For the text-containing cell, return its midpoint in (x, y) coordinate format. 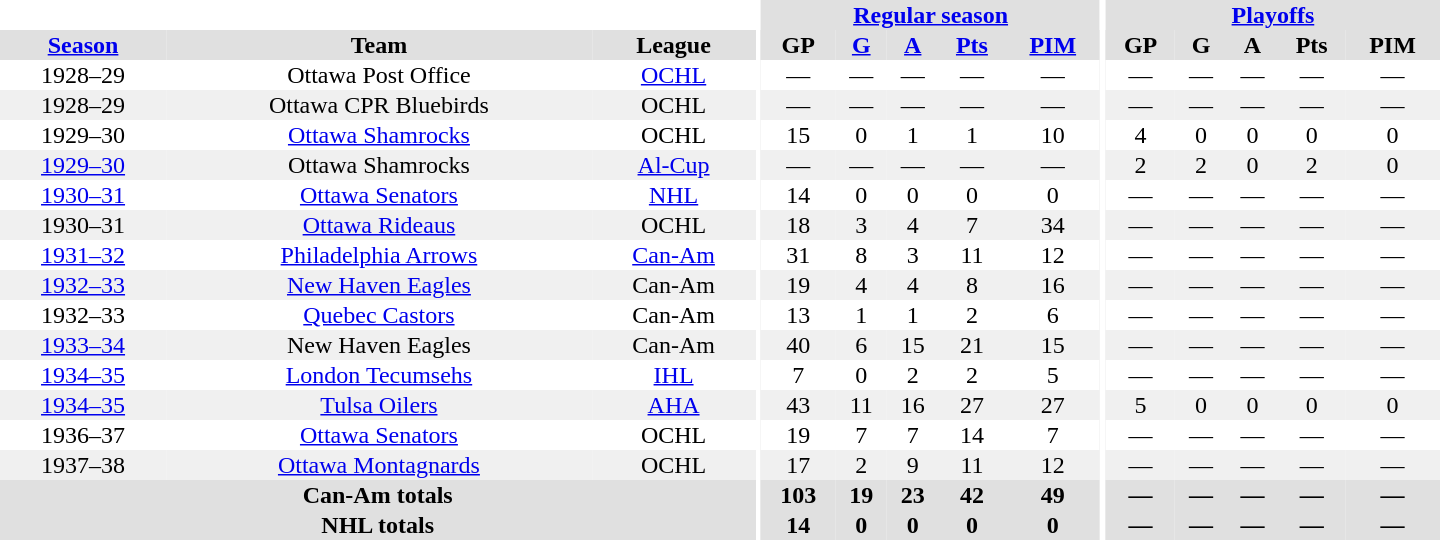
NHL totals (378, 525)
Ottawa CPR Bluebirds (379, 105)
League (674, 45)
Ottawa Post Office (379, 75)
IHL (674, 375)
103 (798, 495)
1936–37 (83, 435)
43 (798, 405)
23 (913, 495)
Quebec Castors (379, 315)
NHL (674, 195)
34 (1052, 225)
Playoffs (1273, 15)
AHA (674, 405)
18 (798, 225)
31 (798, 255)
1933–34 (83, 345)
Season (83, 45)
21 (972, 345)
Team (379, 45)
Ottawa Rideaus (379, 225)
London Tecumsehs (379, 375)
Tulsa Oilers (379, 405)
Philadelphia Arrows (379, 255)
9 (913, 465)
13 (798, 315)
Al-Cup (674, 165)
49 (1052, 495)
40 (798, 345)
1937–38 (83, 465)
Can-Am totals (378, 495)
10 (1052, 135)
Ottawa Montagnards (379, 465)
42 (972, 495)
Regular season (930, 15)
17 (798, 465)
1931–32 (83, 255)
